Capture the cell that displays the provided text and extract its (X, Y) central coordinate. 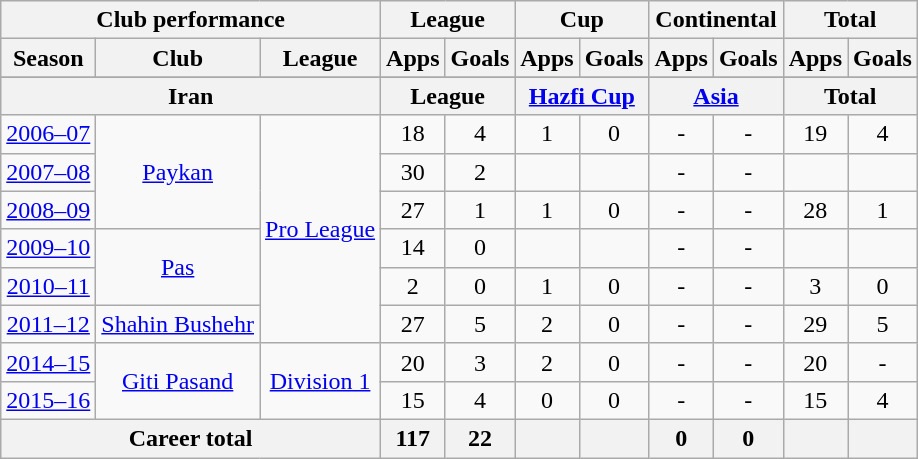
117 (413, 438)
Season (48, 58)
Division 1 (320, 381)
Shahin Bushehr (178, 324)
Career total (191, 438)
18 (413, 134)
Club (178, 58)
2006–07 (48, 134)
14 (413, 248)
Continental (716, 20)
2009–10 (48, 248)
Asia (716, 96)
2011–12 (48, 324)
28 (815, 210)
Pas (178, 267)
29 (815, 324)
22 (480, 438)
Cup (582, 20)
Giti Pasand (178, 381)
2007–08 (48, 172)
2008–09 (48, 210)
Pro League (320, 229)
Hazfi Cup (582, 96)
Paykan (178, 172)
30 (413, 172)
2014–15 (48, 362)
Club performance (191, 20)
2010–11 (48, 286)
19 (815, 134)
2015–16 (48, 400)
Iran (191, 96)
